Capture the cell that displays the provided text and extract its [x, y] central coordinate. 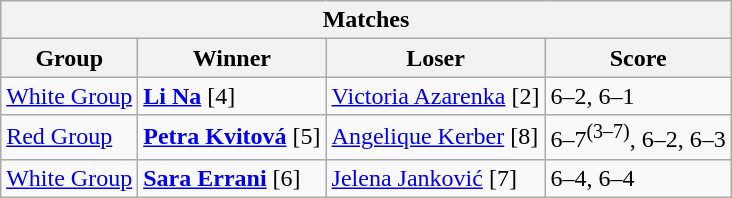
Score [638, 58]
Matches [366, 20]
Li Na [4] [232, 96]
Group [70, 58]
Red Group [70, 138]
Loser [436, 58]
Petra Kvitová [5] [232, 138]
Jelena Janković [7] [436, 178]
6–2, 6–1 [638, 96]
Winner [232, 58]
Victoria Azarenka [2] [436, 96]
6–4, 6–4 [638, 178]
Sara Errani [6] [232, 178]
6–7(3–7), 6–2, 6–3 [638, 138]
Angelique Kerber [8] [436, 138]
